For the text-containing cell, return its midpoint in (x, y) coordinate format. 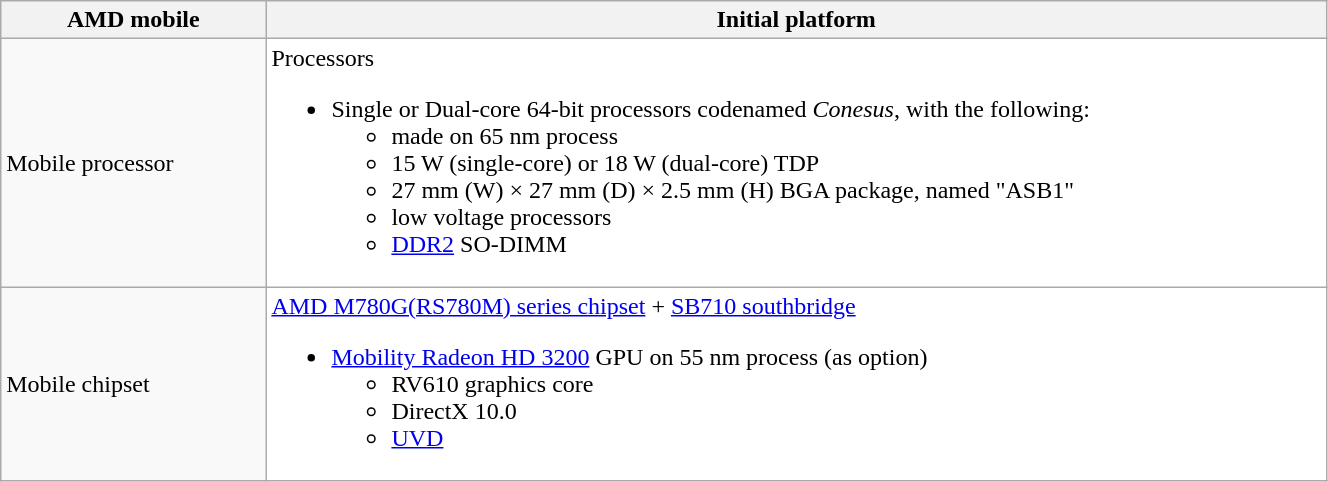
Initial platform (796, 20)
AMD mobile (134, 20)
AMD M780G(RS780M) series chipset + SB710 southbridgeMobility Radeon HD 3200 GPU on 55 nm process (as option)RV610 graphics coreDirectX 10.0UVD (796, 384)
Mobile chipset (134, 384)
Mobile processor (134, 163)
